Provide the [X, Y] coordinate of the cell's center where the given text is located.  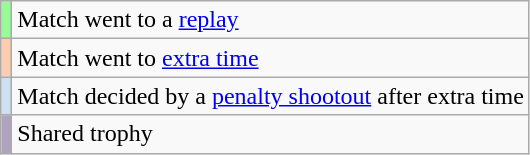
Match went to extra time [271, 58]
Shared trophy [271, 134]
Match went to a replay [271, 20]
Match decided by a penalty shootout after extra time [271, 96]
